Scan for the cell matching the given text and deliver its (X, Y) coordinate at center. 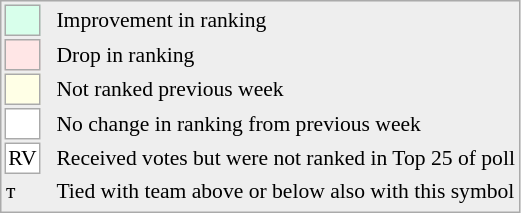
т (22, 191)
Drop in ranking (286, 55)
Not ranked previous week (286, 90)
Improvement in ranking (286, 20)
Received votes but were not ranked in Top 25 of poll (286, 158)
RV (22, 158)
Tied with team above or below also with this symbol (286, 191)
No change in ranking from previous week (286, 124)
